Pinpoint the cell where the given text exists, returning its [X, Y] midpoint coordinate. 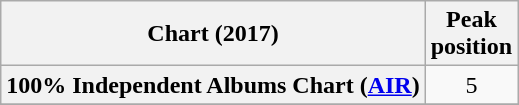
Chart (2017) [213, 34]
5 [471, 85]
Peak position [471, 34]
100% Independent Albums Chart (AIR) [213, 85]
